Determine the (X, Y) coordinate at the center of the cell enclosing the given text.  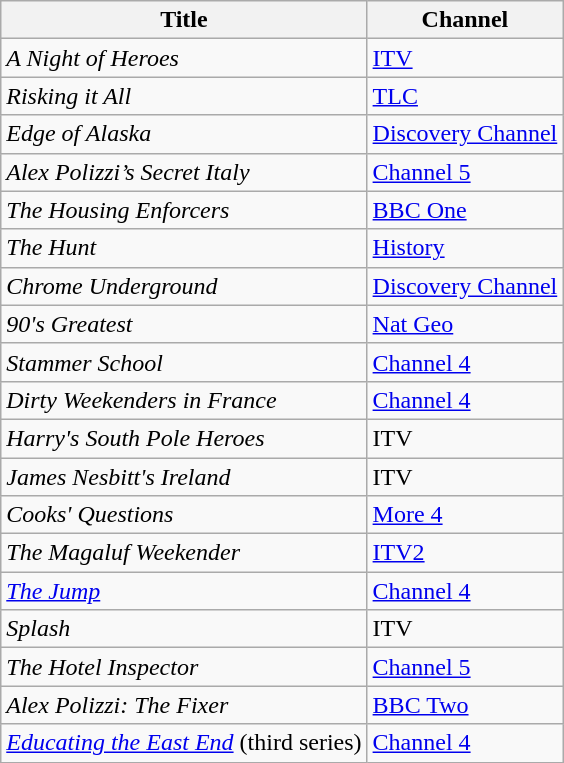
Dirty Weekenders in France (184, 400)
Title (184, 20)
Alex Polizzi’s Secret Italy (184, 172)
Chrome Underground (184, 286)
Nat Geo (465, 324)
90's Greatest (184, 324)
The Housing Enforcers (184, 210)
The Jump (184, 591)
Educating the East End (third series) (184, 743)
Stammer School (184, 362)
Channel (465, 20)
Cooks' Questions (184, 515)
Splash (184, 629)
BBC Two (465, 705)
More 4 (465, 515)
ITV2 (465, 553)
Edge of Alaska (184, 134)
James Nesbitt's Ireland (184, 477)
History (465, 248)
TLC (465, 96)
The Hunt (184, 248)
The Hotel Inspector (184, 667)
Harry's South Pole Heroes (184, 438)
The Magaluf Weekender (184, 553)
Alex Polizzi: The Fixer (184, 705)
BBC One (465, 210)
A Night of Heroes (184, 58)
Risking it All (184, 96)
